Detect which cell encompasses the target text, then output its (X, Y) center coordinate. 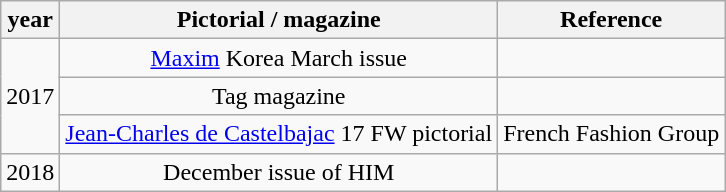
French Fashion Group (612, 134)
Pictorial / magazine (279, 20)
Jean-Charles de Castelbajac 17 FW pictorial (279, 134)
Tag magazine (279, 96)
Maxim Korea March issue (279, 58)
December issue of HIM (279, 172)
2018 (30, 172)
2017 (30, 96)
Reference (612, 20)
year (30, 20)
